Capture the cell that displays the provided text and extract its [x, y] central coordinate. 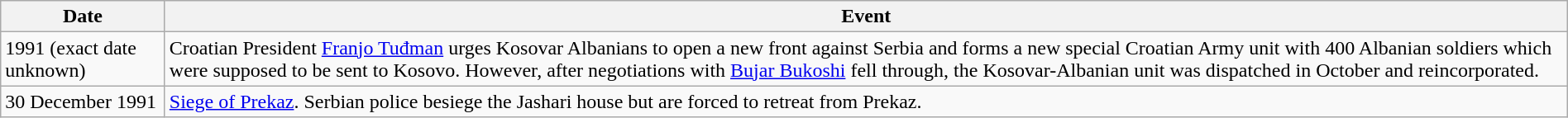
30 December 1991 [83, 101]
Siege of Prekaz. Serbian police besiege the Jashari house but are forced to retreat from Prekaz. [866, 101]
Date [83, 17]
Event [866, 17]
1991 (exact date unknown) [83, 59]
